Scan for the cell matching the given text and deliver its [x, y] coordinate at center. 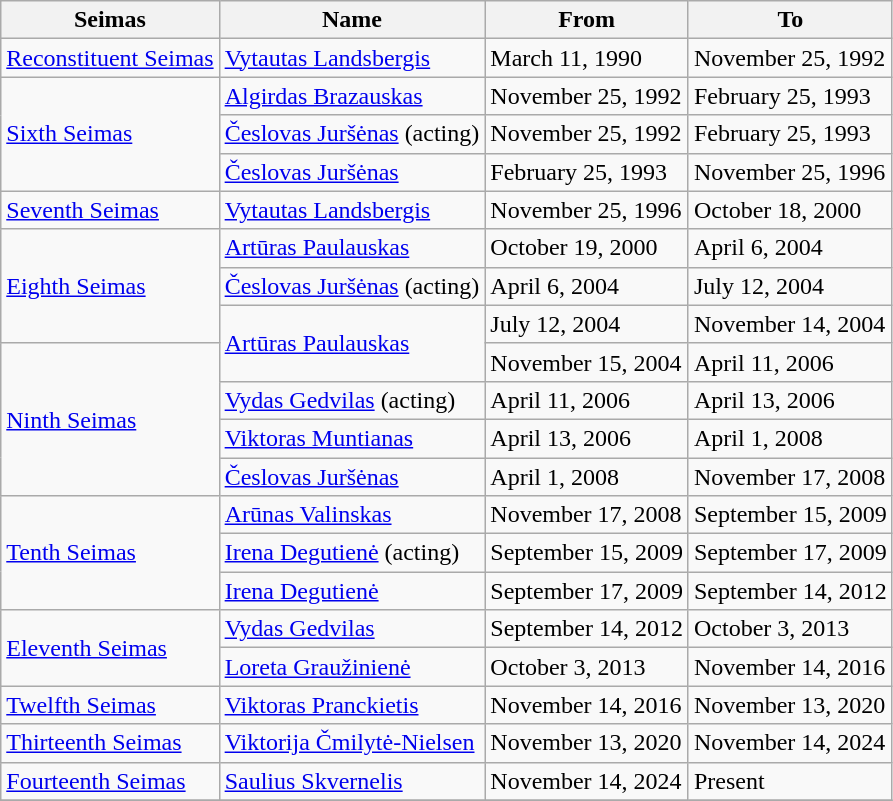
From [587, 20]
Irena Degutienė (acting) [352, 553]
Name [352, 20]
Seimas [110, 20]
Viktorija Čmilytė-Nielsen [352, 743]
Tenth Seimas [110, 553]
To [790, 20]
Viktoras Muntianas [352, 438]
October 19, 2000 [587, 248]
Present [790, 781]
March 11, 1990 [587, 58]
Algirdas Brazauskas [352, 96]
Fourteenth Seimas [110, 781]
Sixth Seimas [110, 134]
Eighth Seimas [110, 286]
October 18, 2000 [790, 210]
November 14, 2004 [790, 324]
Seventh Seimas [110, 210]
Vydas Gedvilas (acting) [352, 400]
Ninth Seimas [110, 419]
Viktoras Pranckietis [352, 705]
Vydas Gedvilas [352, 629]
Twelfth Seimas [110, 705]
Thirteenth Seimas [110, 743]
Arūnas Valinskas [352, 515]
Irena Degutienė [352, 591]
Loreta Graužinienė [352, 667]
Reconstituent Seimas [110, 58]
November 15, 2004 [587, 362]
Eleventh Seimas [110, 648]
Saulius Skvernelis [352, 781]
